Extract the [x, y] coordinate from the center of the cell holding the provided text.  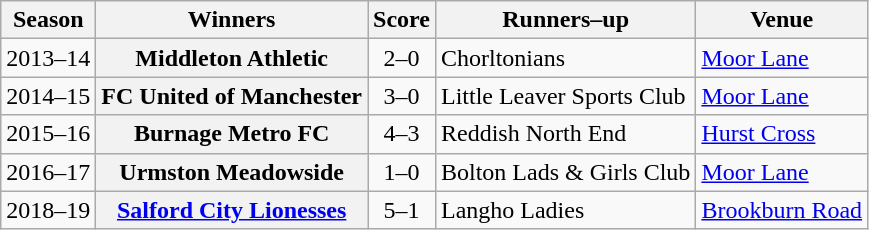
5–1 [402, 210]
3–0 [402, 96]
Langho Ladies [565, 210]
Venue [782, 20]
2013–14 [48, 58]
Salford City Lionesses [232, 210]
Burnage Metro FC [232, 134]
4–3 [402, 134]
Season [48, 20]
1–0 [402, 172]
Runners–up [565, 20]
Brookburn Road [782, 210]
Chorltonians [565, 58]
Little Leaver Sports Club [565, 96]
Bolton Lads & Girls Club [565, 172]
Hurst Cross [782, 134]
2018–19 [48, 210]
Winners [232, 20]
Middleton Athletic [232, 58]
Reddish North End [565, 134]
Urmston Meadowside [232, 172]
FC United of Manchester [232, 96]
2015–16 [48, 134]
2–0 [402, 58]
2016–17 [48, 172]
Score [402, 20]
2014–15 [48, 96]
